From the cell containing the given text, extract its center point as (x, y) coordinate. 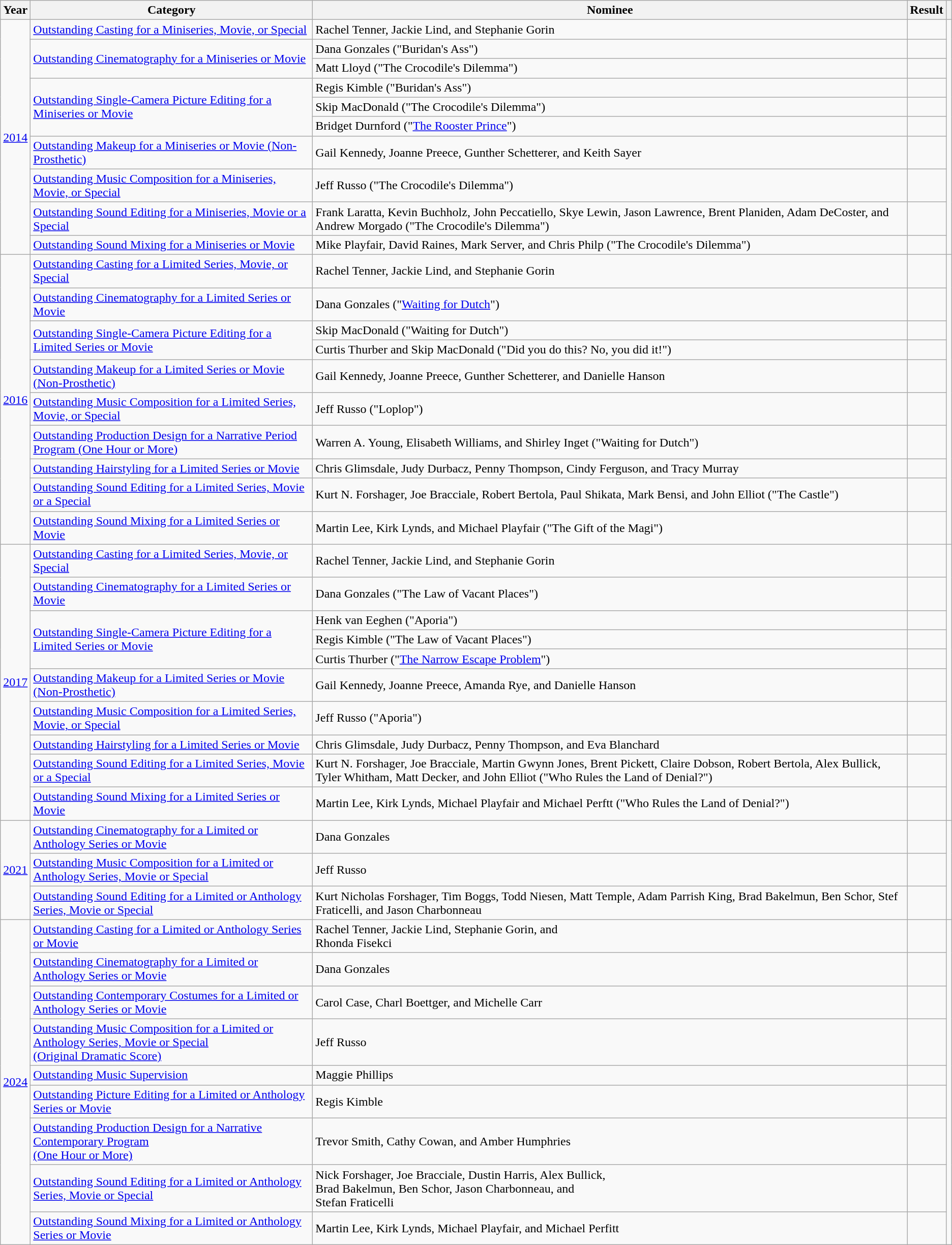
Jeff Russo ("Loplop") (610, 409)
Curtis Thurber ("The Narrow Escape Problem") (610, 659)
Jeff Russo ("Aporia") (610, 718)
Nominee (610, 10)
Martin Lee, Kirk Lynds, Michael Playfair, and Michael Perfitt (610, 1228)
Outstanding Single-Camera Picture Editing for a Miniseries or Movie (172, 107)
Year (15, 10)
Outstanding Makeup for a Miniseries or Movie (Non-Prosthetic) (172, 153)
Regis Kimble (610, 1102)
2021 (15, 870)
Dana Gonzales ("The Law of Vacant Places") (610, 594)
Outstanding Production Design for a Narrative Period Program (One Hour or More) (172, 442)
Skip MacDonald ("Waiting for Dutch") (610, 331)
Dana Gonzales ("Buridan's Ass") (610, 49)
Matt Lloyd ("The Crocodile's Dilemma") (610, 68)
Gail Kennedy, Joanne Preece, Amanda Rye, and Danielle Hanson (610, 685)
Henk van Eeghen ("Aporia") (610, 620)
Warren A. Young, Elisabeth Williams, and Shirley Inget ("Waiting for Dutch") (610, 442)
Outstanding Production Design for a Narrative Contemporary Program (One Hour or More) (172, 1141)
2024 (15, 1082)
Jeff Russo ("The Crocodile's Dilemma") (610, 185)
Outstanding Sound Mixing for a Miniseries or Movie (172, 245)
Outstanding Sound Mixing for a Limited or Anthology Series or Movie (172, 1228)
Chris Glimsdale, Judy Durbacz, Penny Thompson, and Eva Blanchard (610, 744)
Outstanding Casting for a Miniseries, Movie, or Special (172, 29)
Category (172, 10)
Regis Kimble ("Buridan's Ass") (610, 87)
Maggie Phillips (610, 1075)
Outstanding Contemporary Costumes for a Limited or Anthology Series or Movie (172, 1002)
Rachel Tenner, Jackie Lind, Stephanie Gorin, and Rhonda Fisekci (610, 936)
Mike Playfair, David Raines, Mark Server, and Chris Philp ("The Crocodile's Dilemma") (610, 245)
Outstanding Music Composition for a Limited or Anthology Series, Movie or Special (Original Dramatic Score) (172, 1042)
Outstanding Music Composition for a Limited or Anthology Series, Movie or Special (172, 870)
Outstanding Music Supervision (172, 1075)
Martin Lee, Kirk Lynds, Michael Playfair and Michael Perftt ("Who Rules the Land of Denial?") (610, 804)
Gail Kennedy, Joanne Preece, Gunther Schetterer, and Danielle Hanson (610, 376)
Outstanding Music Composition for a Miniseries, Movie, or Special (172, 185)
2014 (15, 137)
Carol Case, Charl Boettger, and Michelle Carr (610, 1002)
Nick Forshager, Joe Bracciale, Dustin Harris, Alex Bullick, Brad Bakelmun, Ben Schor, Jason Charbonneau, and Stefan Fraticelli (610, 1188)
Gail Kennedy, Joanne Preece, Gunther Schetterer, and Keith Sayer (610, 153)
Result (927, 10)
Kurt Nicholas Forshager, Tim Boggs, Todd Niesen, Matt Temple, Adam Parrish King, Brad Bakelmun, Ben Schor, Stef Fraticelli, and Jason Charbonneau (610, 903)
Bridget Durnford ("The Rooster Prince") (610, 126)
2016 (15, 399)
Curtis Thurber and Skip MacDonald ("Did you do this? No, you did it!") (610, 350)
Outstanding Cinematography for a Miniseries or Movie (172, 58)
Outstanding Casting for a Limited or Anthology Series or Movie (172, 936)
Outstanding Picture Editing for a Limited or Anthology Series or Movie (172, 1102)
Martin Lee, Kirk Lynds, and Michael Playfair ("The Gift of the Magi") (610, 528)
2017 (15, 683)
Trevor Smith, Cathy Cowan, and Amber Humphries (610, 1141)
Kurt N. Forshager, Joe Bracciale, Robert Bertola, Paul Shikata, Mark Bensi, and John Elliot ("The Castle") (610, 494)
Chris Glimsdale, Judy Durbacz, Penny Thompson, Cindy Ferguson, and Tracy Murray (610, 468)
Skip MacDonald ("The Crocodile's Dilemma") (610, 107)
Outstanding Sound Editing for a Miniseries, Movie or a Special (172, 219)
Regis Kimble ("The Law of Vacant Places") (610, 639)
Dana Gonzales ("Waiting for Dutch") (610, 304)
